Extract the [X, Y] coordinate from the center of the cell holding the provided text.  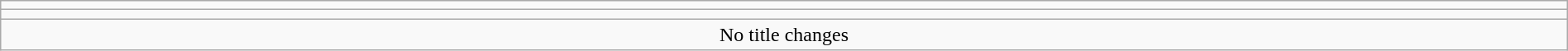
No title changes [784, 35]
